Pinpoint the cell where the given text exists, returning its [x, y] midpoint coordinate. 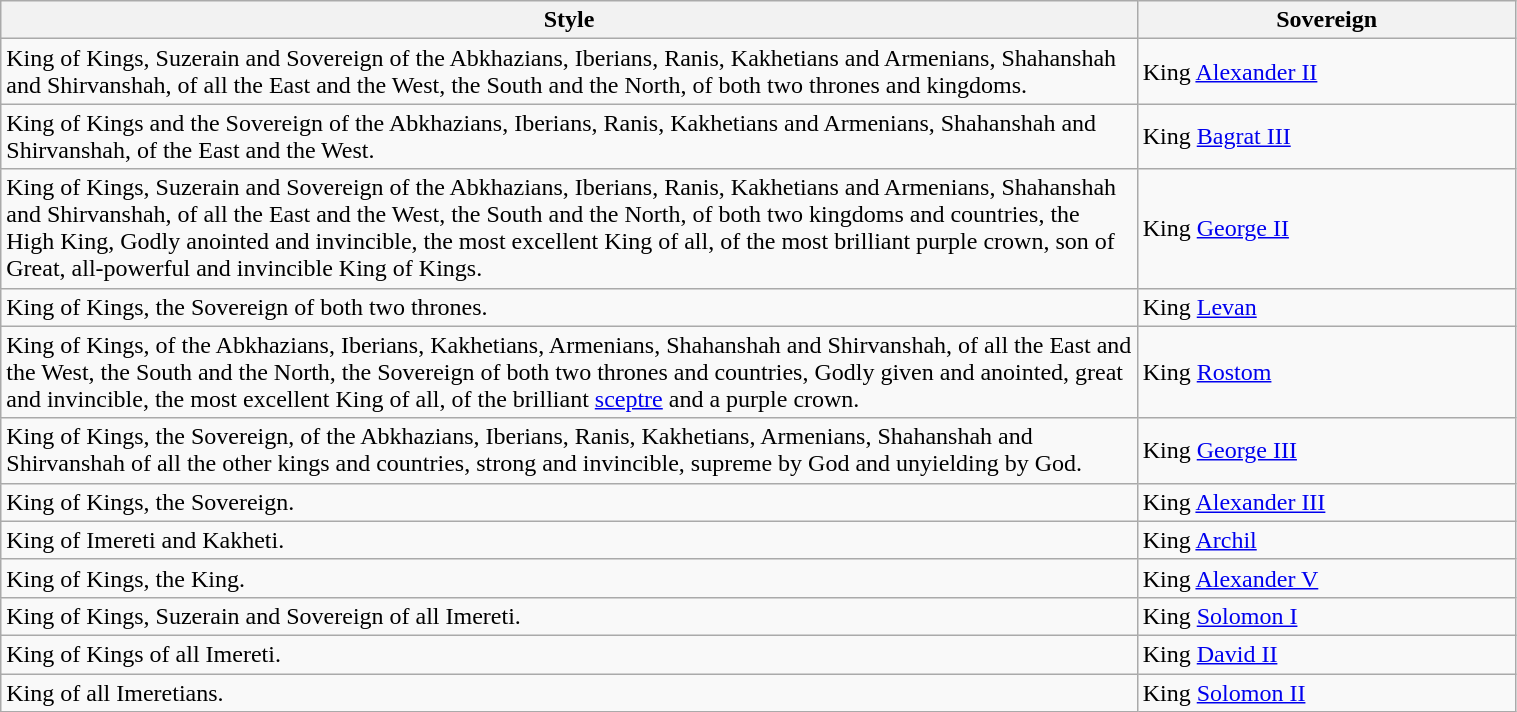
King Alexander II [1326, 72]
King of Kings and the Sovereign of the Abkhazians, Iberians, Ranis, Kakhetians and Armenians, Shahanshah and Shirvanshah, of the East and the West. [569, 136]
King David II [1326, 654]
King Levan [1326, 307]
Sovereign [1326, 20]
King Rostom [1326, 372]
King George III [1326, 450]
King Alexander V [1326, 578]
King Solomon I [1326, 616]
King Alexander III [1326, 502]
King of Imereti and Kakheti. [569, 540]
Style [569, 20]
King of Kings, the Sovereign. [569, 502]
King George II [1326, 228]
King Bagrat III [1326, 136]
King of Kings, the King. [569, 578]
King of Kings, Suzerain and Sovereign of all Imereti. [569, 616]
King of all Imeretians. [569, 693]
King of Kings, the Sovereign of both two thrones. [569, 307]
King Archil [1326, 540]
King Solomon II [1326, 693]
King of Kings of all Imereti. [569, 654]
